Detect which cell encompasses the target text, then output its [x, y] center coordinate. 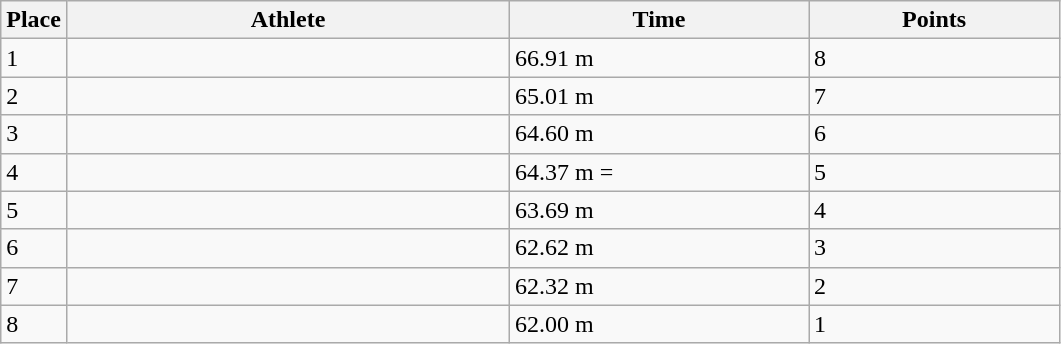
62.00 m [660, 324]
Points [934, 20]
63.69 m [660, 210]
62.32 m [660, 286]
Time [660, 20]
64.60 m [660, 134]
64.37 m = [660, 172]
Place [34, 20]
62.62 m [660, 248]
66.91 m [660, 58]
Athlete [288, 20]
65.01 m [660, 96]
